Output the [X, Y] coordinate of the center of the cell containing the given text.  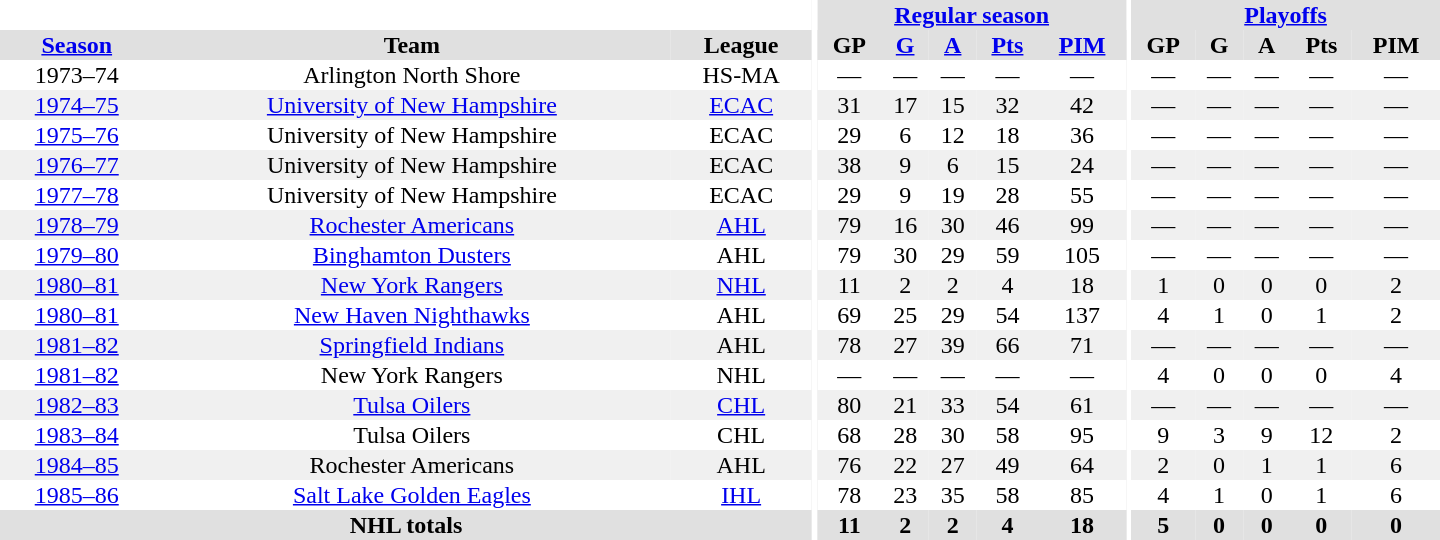
68 [849, 435]
35 [953, 495]
99 [1082, 225]
59 [1008, 255]
42 [1082, 105]
1982–83 [76, 405]
76 [849, 465]
55 [1082, 195]
1979–80 [76, 255]
1975–76 [76, 135]
1974–75 [76, 105]
HS-MA [741, 75]
39 [953, 345]
Team [412, 45]
31 [849, 105]
61 [1082, 405]
25 [905, 315]
69 [849, 315]
71 [1082, 345]
Regular season [972, 15]
3 [1219, 435]
1976–77 [76, 165]
36 [1082, 135]
Arlington North Shore [412, 75]
1985–86 [76, 495]
19 [953, 195]
137 [1082, 315]
23 [905, 495]
NHL totals [406, 525]
New Haven Nighthawks [412, 315]
1984–85 [76, 465]
85 [1082, 495]
1977–78 [76, 195]
22 [905, 465]
1983–84 [76, 435]
Playoffs [1286, 15]
32 [1008, 105]
1978–79 [76, 225]
Springfield Indians [412, 345]
5 [1163, 525]
66 [1008, 345]
Season [76, 45]
Binghamton Dusters [412, 255]
16 [905, 225]
80 [849, 405]
League [741, 45]
21 [905, 405]
IHL [741, 495]
105 [1082, 255]
24 [1082, 165]
17 [905, 105]
46 [1008, 225]
38 [849, 165]
33 [953, 405]
64 [1082, 465]
49 [1008, 465]
95 [1082, 435]
Salt Lake Golden Eagles [412, 495]
1973–74 [76, 75]
